For the text-containing cell, return its midpoint in (X, Y) coordinate format. 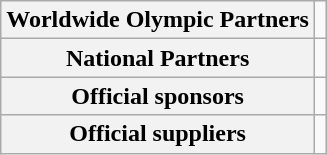
Official suppliers (158, 134)
Worldwide Olympic Partners (158, 20)
National Partners (158, 58)
Official sponsors (158, 96)
